Provide the [X, Y] coordinate of the cell's center where the given text is located.  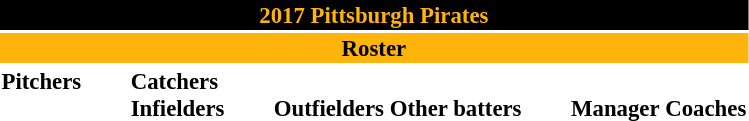
2017 Pittsburgh Pirates [374, 15]
Roster [374, 48]
